Extract the (x, y) coordinate from the center of the cell holding the provided text.  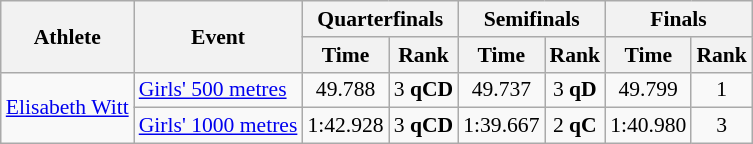
1:40.980 (648, 126)
49.799 (648, 90)
2 qC (576, 126)
1:39.667 (501, 126)
Girls' 1000 metres (218, 126)
Event (218, 36)
Elisabeth Witt (68, 108)
Athlete (68, 36)
Girls' 500 metres (218, 90)
Semifinals (532, 19)
Quarterfinals (380, 19)
49.788 (345, 90)
49.737 (501, 90)
1:42.928 (345, 126)
3 qD (576, 90)
1 (722, 90)
3 (722, 126)
Finals (678, 19)
